Identify which cell holds the provided text, then report its [X, Y] central coordinate. 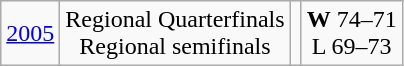
Regional QuarterfinalsRegional semifinals [175, 34]
W 74–71L 69–73 [352, 34]
2005 [30, 34]
